Return the (x, y) coordinate for the center point of the cell that contains the specified text.  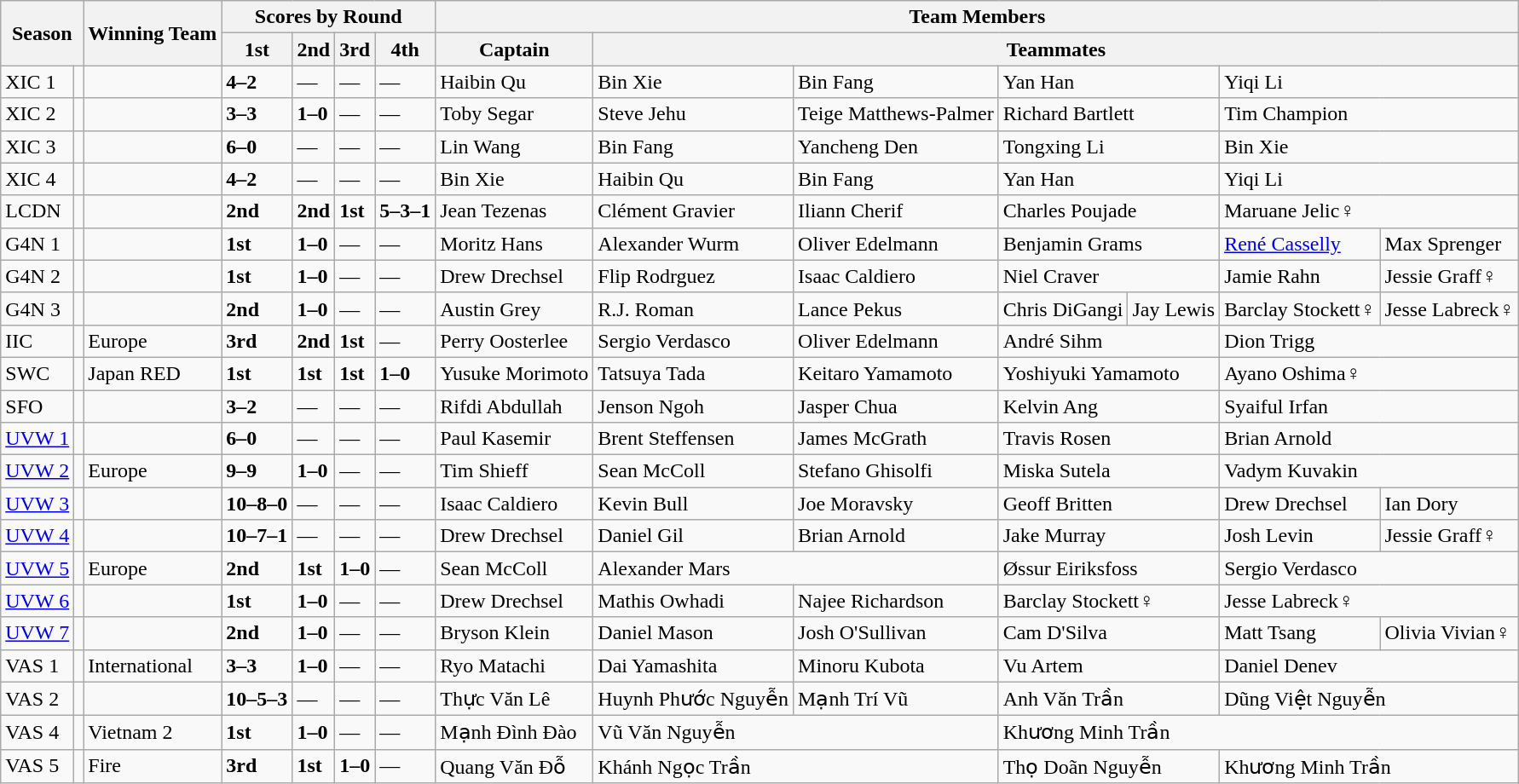
Mathis Owhadi (694, 601)
Vadym Kuvakin (1369, 471)
Steve Jehu (694, 114)
Jean Tezenas (515, 211)
3–2 (257, 406)
Jay Lewis (1174, 308)
Geoff Britten (1108, 504)
XIC 3 (38, 147)
Mạnh Trí Vũ (897, 699)
UVW 7 (38, 633)
Minoru Kubota (897, 666)
XIC 2 (38, 114)
Anh Văn Trần (1108, 699)
Scores by Round (329, 17)
Josh O'Sullivan (897, 633)
Jamie Rahn (1300, 276)
International (153, 666)
Øssur Eiriksfoss (1108, 568)
Travis Rosen (1108, 439)
UVW 4 (38, 536)
Maruane Jelic♀ (1369, 211)
UVW 5 (38, 568)
Matt Tsang (1300, 633)
Jenson Ngoh (694, 406)
Daniel Gil (694, 536)
Toby Segar (515, 114)
Thọ Doãn Nguyễn (1108, 766)
Lin Wang (515, 147)
Huynh Phước Nguyễn (694, 699)
Flip Rodrguez (694, 276)
Mạnh Đình Đào (515, 733)
Teige Matthews-Palmer (897, 114)
Alexander Wurm (694, 244)
SFO (38, 406)
Dũng Việt Nguyễn (1369, 699)
Dai Yamashita (694, 666)
Charles Poujade (1108, 211)
Season (43, 33)
Japan RED (153, 373)
XIC 1 (38, 82)
Tongxing Li (1108, 147)
VAS 5 (38, 766)
Richard Bartlett (1108, 114)
G4N 3 (38, 308)
Chris DiGangi (1063, 308)
4th (406, 49)
Miska Sutela (1108, 471)
Yusuke Morimoto (515, 373)
Perry Oosterlee (515, 341)
Vũ Văn Nguyễn (796, 733)
Max Sprenger (1449, 244)
XIC 4 (38, 179)
Kevin Bull (694, 504)
SWC (38, 373)
Tim Shieff (515, 471)
René Casselly (1300, 244)
Team Members (977, 17)
10–8–0 (257, 504)
Clément Gravier (694, 211)
Dion Trigg (1369, 341)
Teammates (1056, 49)
VAS 4 (38, 733)
Yancheng Den (897, 147)
Thực Văn Lê (515, 699)
UVW 6 (38, 601)
Daniel Mason (694, 633)
5–3–1 (406, 211)
Josh Levin (1300, 536)
10–7–1 (257, 536)
UVW 1 (38, 439)
Yoshiyuki Yamamoto (1108, 373)
UVW 2 (38, 471)
Lance Pekus (897, 308)
LCDN (38, 211)
Ayano Oshima♀ (1369, 373)
Joe Moravsky (897, 504)
Captain (515, 49)
Jasper Chua (897, 406)
IIC (38, 341)
Iliann Cherif (897, 211)
Alexander Mars (796, 568)
Ryo Matachi (515, 666)
Stefano Ghisolfi (897, 471)
Brent Steffensen (694, 439)
G4N 2 (38, 276)
VAS 1 (38, 666)
Quang Văn Đỗ (515, 766)
Paul Kasemir (515, 439)
Austin Grey (515, 308)
Bryson Klein (515, 633)
Benjamin Grams (1108, 244)
Vu Artem (1108, 666)
10–5–3 (257, 699)
9–9 (257, 471)
Niel Craver (1108, 276)
R.J. Roman (694, 308)
Winning Team (153, 33)
Khánh Ngọc Trần (796, 766)
Cam D'Silva (1108, 633)
Rifdi Abdullah (515, 406)
Fire (153, 766)
Daniel Denev (1369, 666)
Keitaro Yamamoto (897, 373)
James McGrath (897, 439)
Syaiful Irfan (1369, 406)
Tim Champion (1369, 114)
Vietnam 2 (153, 733)
Ian Dory (1449, 504)
Najee Richardson (897, 601)
Kelvin Ang (1108, 406)
Olivia Vivian♀ (1449, 633)
G4N 1 (38, 244)
Tatsuya Tada (694, 373)
Jake Murray (1108, 536)
Moritz Hans (515, 244)
UVW 3 (38, 504)
André Sihm (1108, 341)
VAS 2 (38, 699)
